Locate the cell with the specified text and output its [x, y] center coordinate. 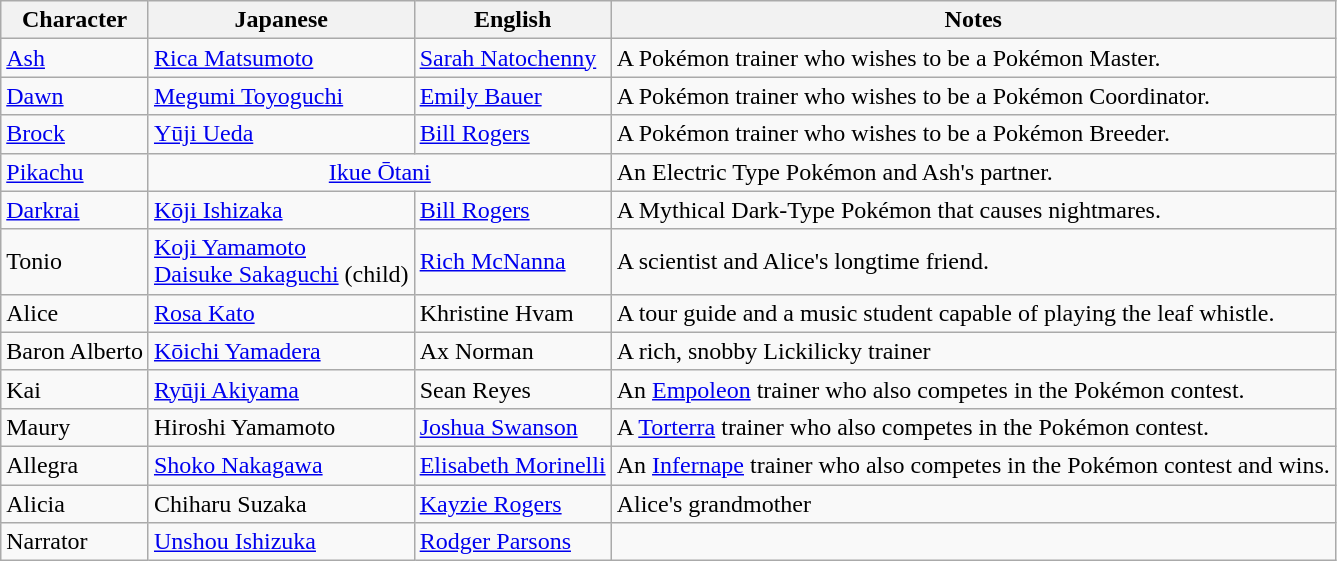
A Torterra trainer who also competes in the Pokémon contest. [973, 427]
Emily Bauer [512, 96]
Brock [75, 134]
Ikue Ōtani [380, 172]
English [512, 20]
Alice [75, 313]
Japanese [281, 20]
Shoko Nakagawa [281, 465]
A Mythical Dark-Type Pokémon that causes nightmares. [973, 210]
A Pokémon trainer who wishes to be a Pokémon Master. [973, 58]
A scientist and Alice's longtime friend. [973, 262]
Ash [75, 58]
Sean Reyes [512, 389]
An Electric Type Pokémon and Ash's partner. [973, 172]
A Pokémon trainer who wishes to be a Pokémon Breeder. [973, 134]
Maury [75, 427]
Megumi Toyoguchi [281, 96]
A Pokémon trainer who wishes to be a Pokémon Coordinator. [973, 96]
Joshua Swanson [512, 427]
Kōji Ishizaka [281, 210]
Narrator [75, 542]
Sarah Natochenny [512, 58]
Koji YamamotoDaisuke Sakaguchi (child) [281, 262]
Character [75, 20]
Unshou Ishizuka [281, 542]
Rodger Parsons [512, 542]
Ax Norman [512, 351]
Rich McNanna [512, 262]
A rich, snobby Lickilicky trainer [973, 351]
Baron Alberto [75, 351]
Notes [973, 20]
Elisabeth Morinelli [512, 465]
Yūji Ueda [281, 134]
Alice's grandmother [973, 503]
An Infernape trainer who also competes in the Pokémon contest and wins. [973, 465]
Dawn [75, 96]
Rica Matsumoto [281, 58]
Khristine Hvam [512, 313]
Darkrai [75, 210]
Rosa Kato [281, 313]
Pikachu [75, 172]
Kayzie Rogers [512, 503]
Kōichi Yamadera [281, 351]
Chiharu Suzaka [281, 503]
Ryūji Akiyama [281, 389]
Allegra [75, 465]
An Empoleon trainer who also competes in the Pokémon contest. [973, 389]
Hiroshi Yamamoto [281, 427]
Tonio [75, 262]
Kai [75, 389]
Alicia [75, 503]
A tour guide and a music student capable of playing the leaf whistle. [973, 313]
